For the text-containing cell, return its midpoint in [X, Y] coordinate format. 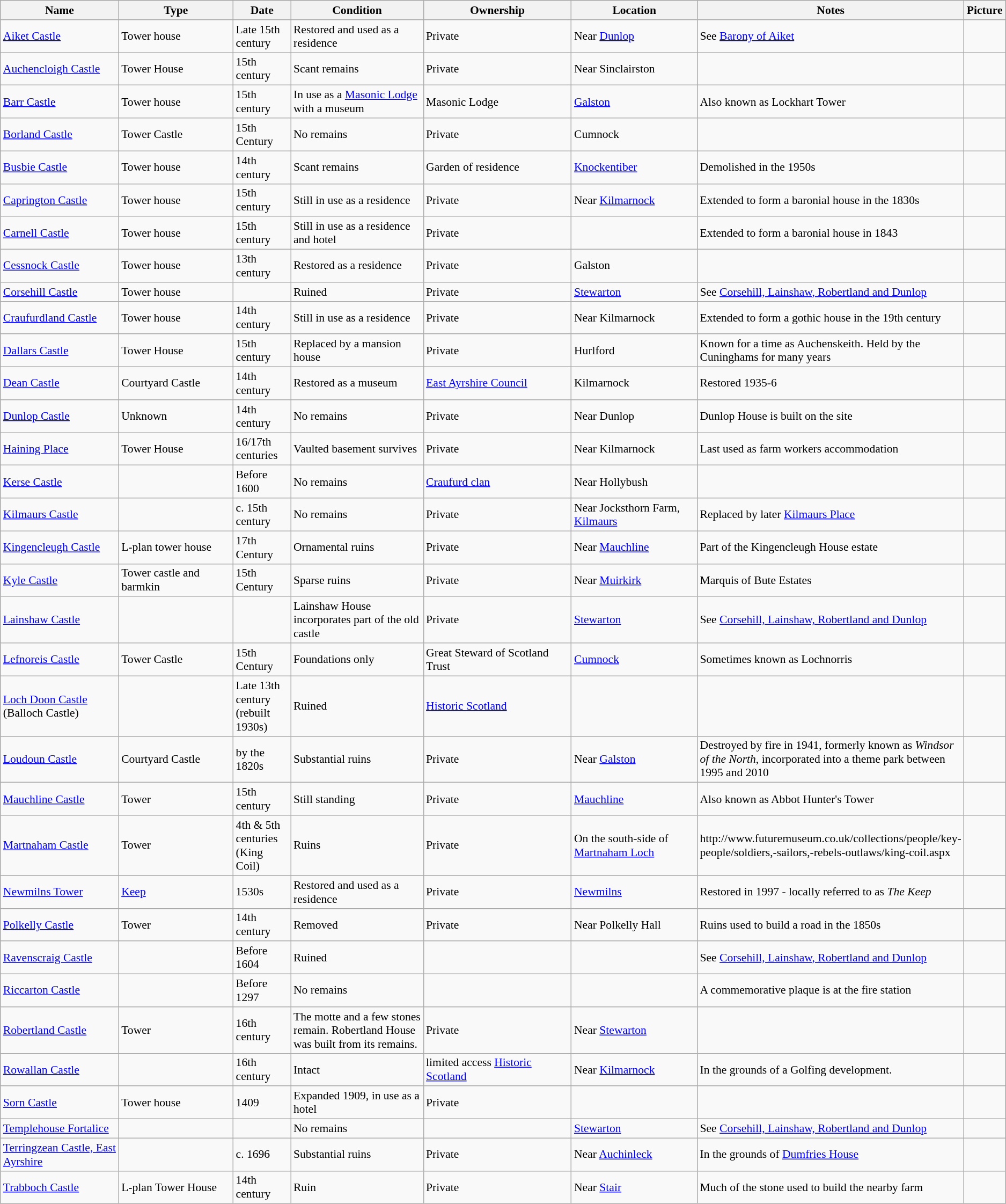
Near Muirkirk [634, 580]
Hurlford [634, 351]
Date [262, 10]
Type [176, 10]
Ornamental ruins [357, 548]
Demolished in the 1950s [831, 167]
Marquis of Bute Estates [831, 580]
Great Steward of Scotland Trust [497, 659]
Near Auchinleck [634, 1154]
Extended to form a baronial house in the 1830s [831, 200]
Destroyed by fire in 1941, formerly known as Windsor of the North, incorporated into a theme park between 1995 and 2010 [831, 759]
Expanded 1909, in use as a hotel [357, 1103]
Sorn Castle [60, 1103]
Haining Place [60, 449]
L-plan tower house [176, 548]
Dunlop Castle [60, 417]
Sparse ruins [357, 580]
Notes [831, 10]
Intact [357, 1069]
Barr Castle [60, 102]
Robertland Castle [60, 1031]
Also known as Abbot Hunter's Tower [831, 799]
by the 1820s [262, 759]
Corsehill Castle [60, 292]
Historic Scotland [497, 706]
Near Sinclairston [634, 69]
c. 1696 [262, 1154]
Terringzean Castle, East Ayrshire [60, 1154]
A commemorative plaque is at the fire station [831, 991]
Also known as Lockhart Tower [831, 102]
Part of the Kingencleugh House estate [831, 548]
L-plan Tower House [176, 1187]
Still standing [357, 799]
Templehouse Fortalice [60, 1129]
Trabboch Castle [60, 1187]
Loudoun Castle [60, 759]
Martnaham Castle [60, 845]
See Barony of Aiket [831, 37]
http://www.futuremuseum.co.uk/collections/people/key-people/soldiers,-sailors,-rebels-outlaws/king-coil.aspx [831, 845]
Restored as a museum [357, 383]
Location [634, 10]
Newmilns [634, 892]
Ruins [357, 845]
Late 13th century (rebuilt 1930s) [262, 706]
Loch Doon Castle (Balloch Castle) [60, 706]
Unknown [176, 417]
Replaced by a mansion house [357, 351]
Knockentiber [634, 167]
Garden of residence [497, 167]
Near Stewarton [634, 1031]
Lainshaw House incorporates part of the old castle [357, 621]
Near Galston [634, 759]
Cessnock Castle [60, 266]
Removed [357, 924]
Kingencleugh Castle [60, 548]
In the grounds of Dumfries House [831, 1154]
Near Stair [634, 1187]
Kilmarnock [634, 383]
Ruins used to build a road in the 1850s [831, 924]
Masonic Lodge [497, 102]
Craufurd clan [497, 482]
Vaulted basement survives [357, 449]
c. 15th century [262, 514]
limited access Historic Scotland [497, 1069]
Restored in 1997 - locally referred to as The Keep [831, 892]
The motte and a few stones remain. Robertland House was built from its remains. [357, 1031]
Borland Castle [60, 134]
Before 1600 [262, 482]
Near Polkelly Hall [634, 924]
Kilmaurs Castle [60, 514]
Kyle Castle [60, 580]
Lefnoreis Castle [60, 659]
Picture [985, 10]
Near Hollybush [634, 482]
Tower castle and barmkin [176, 580]
Carnell Castle [60, 233]
Dean Castle [60, 383]
East Ayrshire Council [497, 383]
Last used as farm workers accommodation [831, 449]
Aiket Castle [60, 37]
Mauchline [634, 799]
Near Jocksthorn Farm, Kilmaurs [634, 514]
Busbie Castle [60, 167]
Ownership [497, 10]
Before 1297 [262, 991]
Lainshaw Castle [60, 621]
Sometimes known as Lochnorris [831, 659]
On the south-side of Martnaham Loch [634, 845]
In use as a Masonic Lodge with a museum [357, 102]
Polkelly Castle [60, 924]
Condition [357, 10]
Replaced by later Kilmaurs Place [831, 514]
Riccarton Castle [60, 991]
1530s [262, 892]
Much of the stone used to build the nearby farm [831, 1187]
Auchencloigh Castle [60, 69]
Ruin [357, 1187]
Dunlop House is built on the site [831, 417]
Extended to form a baronial house in 1843 [831, 233]
4th & 5th centuries (King Coil) [262, 845]
17th Century [262, 548]
16/17th centuries [262, 449]
Name [60, 10]
Mauchline Castle [60, 799]
Restored as a residence [357, 266]
Before 1604 [262, 958]
Craufurdland Castle [60, 318]
Newmilns Tower [60, 892]
13th century [262, 266]
Dallars Castle [60, 351]
Rowallan Castle [60, 1069]
Known for a time as Auchenskeith. Held by the Cuninghams for many years [831, 351]
Restored 1935-6 [831, 383]
Late 15th century [262, 37]
Near Mauchline [634, 548]
Extended to form a gothic house in the 19th century [831, 318]
Keep [176, 892]
Kerse Castle [60, 482]
Ravenscraig Castle [60, 958]
Caprington Castle [60, 200]
Still in use as a residence and hotel [357, 233]
Foundations only [357, 659]
In the grounds of a Golfing development. [831, 1069]
1409 [262, 1103]
